Locate the cell with the specified text and output its [X, Y] center coordinate. 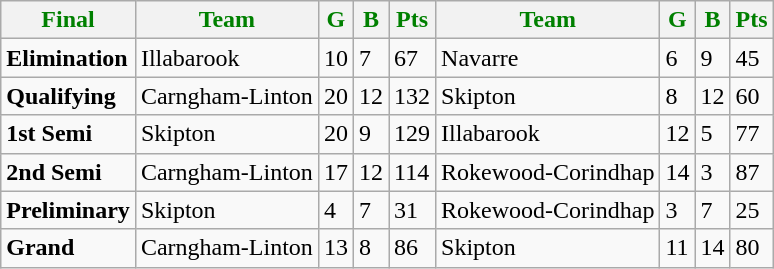
129 [412, 134]
Elimination [68, 58]
114 [412, 172]
45 [752, 58]
17 [336, 172]
5 [712, 134]
Grand [68, 248]
25 [752, 210]
77 [752, 134]
Final [68, 20]
31 [412, 210]
Preliminary [68, 210]
Qualifying [68, 96]
10 [336, 58]
6 [678, 58]
11 [678, 248]
86 [412, 248]
132 [412, 96]
4 [336, 210]
Navarre [548, 58]
80 [752, 248]
87 [752, 172]
67 [412, 58]
2nd Semi [68, 172]
60 [752, 96]
13 [336, 248]
1st Semi [68, 134]
